Determine the [X, Y] coordinate at the center of the cell enclosing the given text.  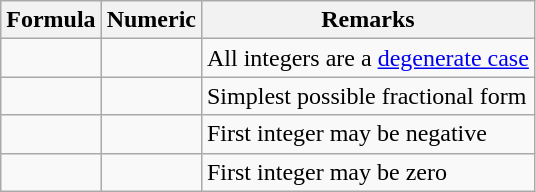
All integers are a degenerate case [368, 58]
Remarks [368, 20]
Simplest possible fractional form [368, 96]
First integer may be zero [368, 172]
Numeric [151, 20]
First integer may be negative [368, 134]
Formula [51, 20]
